Scan for the cell matching the given text and deliver its [X, Y] coordinate at center. 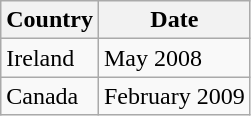
Country [50, 20]
May 2008 [174, 58]
Date [174, 20]
February 2009 [174, 96]
Canada [50, 96]
Ireland [50, 58]
